Detect which cell encompasses the target text, then output its [X, Y] center coordinate. 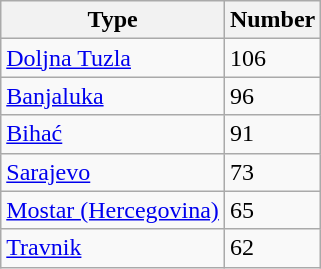
Type [113, 20]
Doljna Tuzla [113, 58]
91 [272, 134]
96 [272, 96]
65 [272, 210]
Banjaluka [113, 96]
106 [272, 58]
Bihać [113, 134]
Number [272, 20]
Travnik [113, 248]
Mostar (Hercegovina) [113, 210]
73 [272, 172]
Sarajevo [113, 172]
62 [272, 248]
